Find where the given text appears and provide that cell's center as (x, y) coordinate. 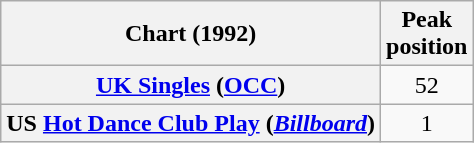
52 (427, 85)
Chart (1992) (191, 34)
Peakposition (427, 34)
UK Singles (OCC) (191, 85)
US Hot Dance Club Play (Billboard) (191, 123)
1 (427, 123)
